Capture the cell that displays the provided text and extract its [X, Y] central coordinate. 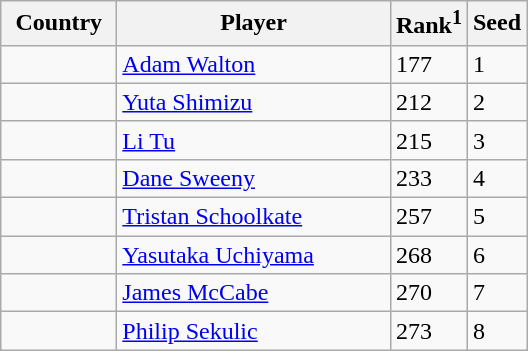
Country [59, 24]
268 [428, 255]
212 [428, 102]
7 [496, 293]
Philip Sekulic [254, 331]
Adam Walton [254, 64]
233 [428, 178]
Dane Sweeny [254, 178]
Seed [496, 24]
6 [496, 255]
177 [428, 64]
Li Tu [254, 140]
4 [496, 178]
270 [428, 293]
Yuta Shimizu [254, 102]
273 [428, 331]
Rank1 [428, 24]
8 [496, 331]
1 [496, 64]
James McCabe [254, 293]
Tristan Schoolkate [254, 217]
Player [254, 24]
215 [428, 140]
257 [428, 217]
2 [496, 102]
3 [496, 140]
5 [496, 217]
Yasutaka Uchiyama [254, 255]
